Output the [x, y] coordinate of the center of the cell containing the given text.  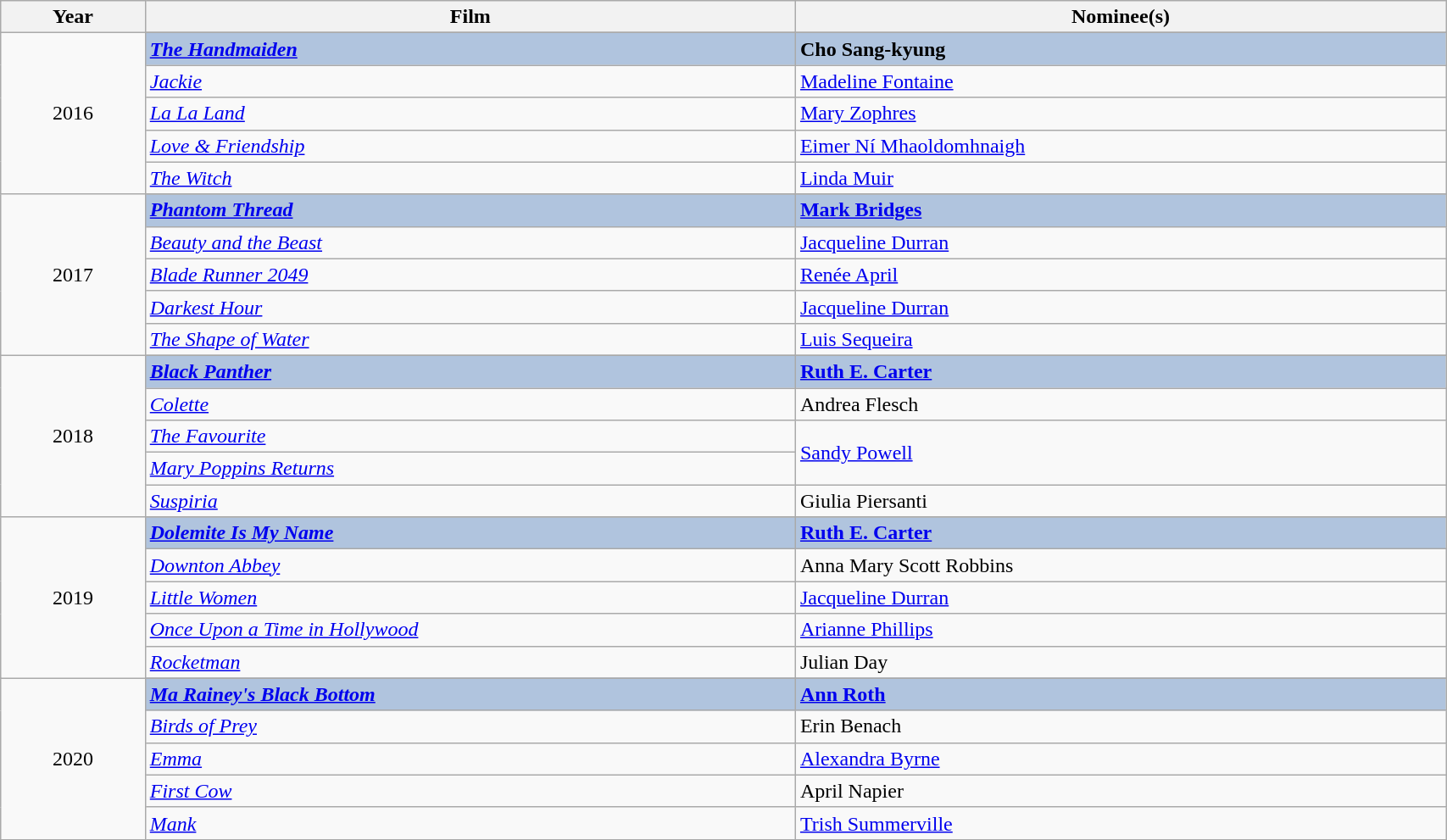
Darkest Hour [470, 307]
Year [73, 17]
Emma [470, 759]
Anna Mary Scott Robbins [1121, 565]
Ann Roth [1121, 694]
Ma Rainey's Black Bottom [470, 694]
2017 [73, 275]
Madeline Fontaine [1121, 81]
2016 [73, 114]
Little Women [470, 598]
Suspiria [470, 501]
Giulia Piersanti [1121, 501]
Birds of Prey [470, 726]
Cho Sang-kyung [1121, 49]
2018 [73, 436]
The Favourite [470, 437]
Julian Day [1121, 662]
Andrea Flesch [1121, 404]
Rocketman [470, 662]
Alexandra Byrne [1121, 759]
Sandy Powell [1121, 453]
2020 [73, 759]
The Witch [470, 178]
Eimer Ní Mhaoldomhnaigh [1121, 146]
Dolemite Is My Name [470, 533]
Black Panther [470, 371]
Mary Poppins Returns [470, 469]
2019 [73, 598]
Renée April [1121, 275]
La La Land [470, 114]
Downton Abbey [470, 565]
Blade Runner 2049 [470, 275]
Jackie [470, 81]
Phantom Thread [470, 210]
Film [470, 17]
Luis Sequeira [1121, 339]
First Cow [470, 791]
Linda Muir [1121, 178]
The Shape of Water [470, 339]
Beauty and the Beast [470, 242]
Once Upon a Time in Hollywood [470, 630]
Mark Bridges [1121, 210]
Mary Zophres [1121, 114]
Love & Friendship [470, 146]
Arianne Phillips [1121, 630]
April Napier [1121, 791]
Trish Summerville [1121, 823]
Colette [470, 404]
Nominee(s) [1121, 17]
The Handmaiden [470, 49]
Mank [470, 823]
Erin Benach [1121, 726]
